From the cell containing the given text, extract its center point as [x, y] coordinate. 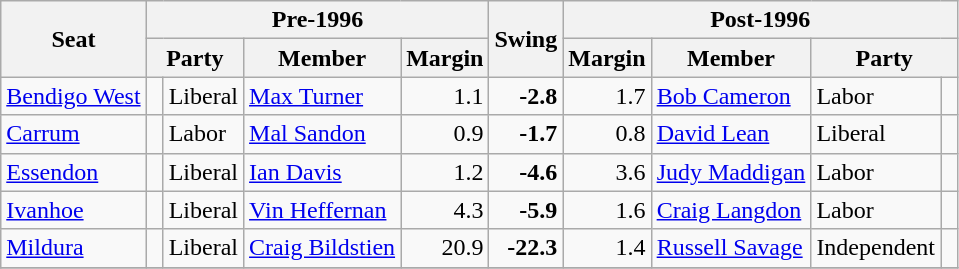
0.9 [445, 134]
Ivanhoe [74, 210]
1.2 [445, 172]
-22.3 [526, 248]
Bob Cameron [731, 96]
Carrum [74, 134]
Bendigo West [74, 96]
Post-1996 [760, 20]
-2.8 [526, 96]
1.6 [607, 210]
David Lean [731, 134]
Craig Bildstien [322, 248]
Seat [74, 39]
20.9 [445, 248]
3.6 [607, 172]
Swing [526, 39]
Independent [876, 248]
Essendon [74, 172]
4.3 [445, 210]
-4.6 [526, 172]
1.4 [607, 248]
1.7 [607, 96]
Mal Sandon [322, 134]
Max Turner [322, 96]
-5.9 [526, 210]
Judy Maddigan [731, 172]
Russell Savage [731, 248]
0.8 [607, 134]
Mildura [74, 248]
-1.7 [526, 134]
Pre-1996 [318, 20]
Ian Davis [322, 172]
Vin Heffernan [322, 210]
1.1 [445, 96]
Craig Langdon [731, 210]
